Find where the given text appears and provide that cell's center as [x, y] coordinate. 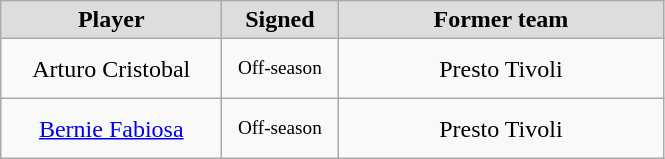
Former team [501, 20]
Player [112, 20]
Arturo Cristobal [112, 69]
Bernie Fabiosa [112, 129]
Signed [280, 20]
